Return the [x, y] coordinate for the center point of the cell that contains the specified text.  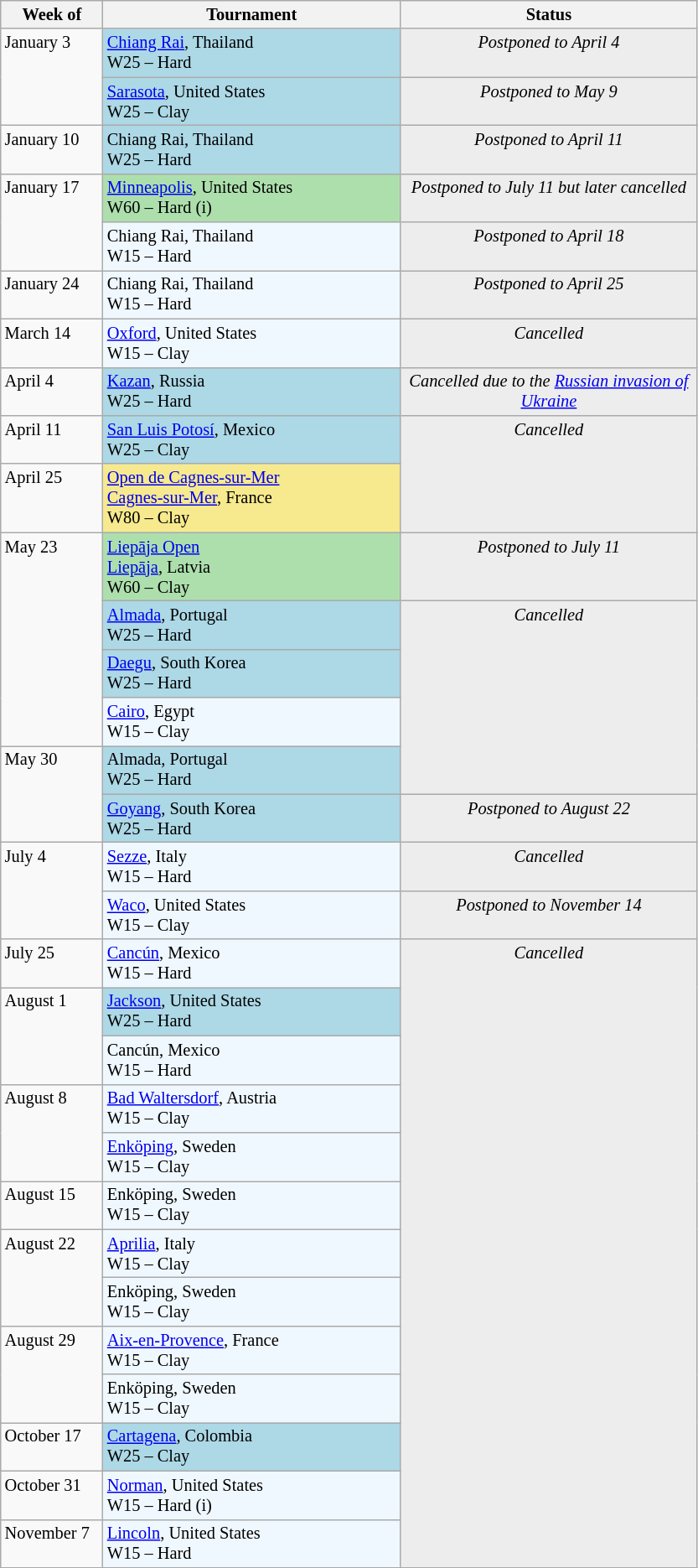
Jackson, United States W25 – Hard [251, 1011]
Postponed to May 9 [550, 101]
Tournament [251, 14]
August 29 [52, 1373]
November 7 [52, 1544]
July 4 [52, 890]
Bad Waltersdorf, Austria W15 – Clay [251, 1109]
Liepāja Open Liepāja, Latvia W60 – Clay [251, 567]
San Luis Potosí, Mexico W25 – Clay [251, 439]
Cancelled due to the Russian invasion of Ukraine [550, 392]
Aix-en-Provence, France W15 – Clay [251, 1350]
August 22 [52, 1278]
Postponed to July 11 [550, 567]
Postponed to April 18 [550, 247]
Status [550, 14]
Postponed to April 11 [550, 149]
March 14 [52, 343]
Cairo, Egypt W15 – Clay [251, 722]
August 8 [52, 1132]
Goyang, South Korea W25 – Hard [251, 818]
October 17 [52, 1446]
April 4 [52, 392]
Postponed to April 25 [550, 294]
Week of [52, 14]
Sarasota, United States W25 – Clay [251, 101]
Lincoln, United States W15 – Hard [251, 1544]
Kazan, Russia W25 – Hard [251, 392]
Norman, United States W15 – Hard (i) [251, 1495]
Postponed to April 4 [550, 53]
January 24 [52, 294]
August 1 [52, 1035]
Postponed to November 14 [550, 915]
May 30 [52, 793]
Postponed to August 22 [550, 818]
August 15 [52, 1205]
Waco, United States W15 – Clay [251, 915]
Postponed to July 11 but later cancelled [550, 198]
Cartagena, Colombia W25 – Clay [251, 1446]
July 25 [52, 963]
Oxford, United States W15 – Clay [251, 343]
May 23 [52, 639]
Aprilia, Italy W15 – Clay [251, 1254]
Minneapolis, United States W60 – Hard (i) [251, 198]
Open de Cagnes-sur-Mer Cagnes-sur-Mer, France W80 – Clay [251, 498]
January 17 [52, 221]
January 3 [52, 77]
April 11 [52, 439]
January 10 [52, 149]
October 31 [52, 1495]
Sezze, Italy W15 – Hard [251, 866]
Daegu, South Korea W25 – Hard [251, 673]
April 25 [52, 498]
